Extract the (X, Y) coordinate from the center of the cell holding the provided text.  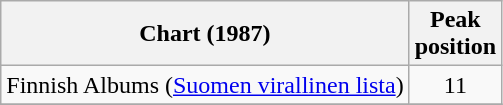
Peakposition (455, 34)
Chart (1987) (205, 34)
Finnish Albums (Suomen virallinen lista) (205, 85)
11 (455, 85)
